Pinpoint the cell where the given text exists, returning its [x, y] midpoint coordinate. 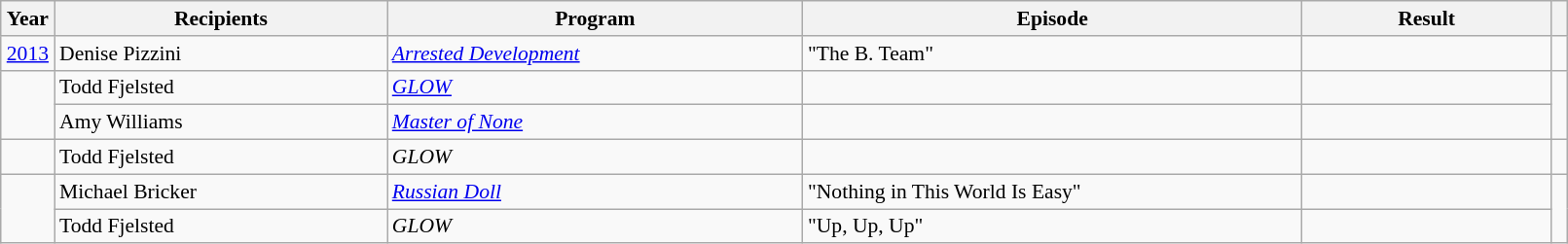
Master of None [596, 122]
Program [596, 18]
Amy Williams [221, 122]
"Up, Up, Up" [1053, 227]
"Nothing in This World Is Easy" [1053, 192]
Denise Pizzini [221, 53]
"The B. Team" [1053, 53]
2013 [27, 53]
Result [1426, 18]
Recipients [221, 18]
Year [27, 18]
Russian Doll [596, 192]
Michael Bricker [221, 192]
Episode [1053, 18]
Arrested Development [596, 53]
